Search for the cell housing the specified text and yield its [x, y] center coordinate. 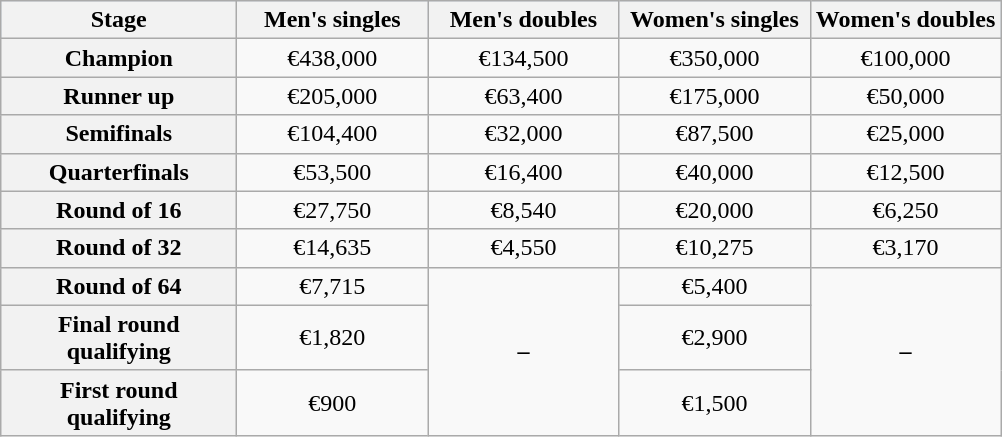
€350,000 [714, 58]
Round of 64 [119, 286]
€3,170 [906, 248]
€40,000 [714, 172]
€1,500 [714, 402]
€53,500 [332, 172]
€14,635 [332, 248]
€900 [332, 402]
€87,500 [714, 134]
€175,000 [714, 96]
€12,500 [906, 172]
€438,000 [332, 58]
€32,000 [524, 134]
€10,275 [714, 248]
Champion [119, 58]
Men's doubles [524, 20]
First round qualifying [119, 402]
Round of 16 [119, 210]
€1,820 [332, 338]
Semifinals [119, 134]
€205,000 [332, 96]
€50,000 [906, 96]
€27,750 [332, 210]
€7,715 [332, 286]
€63,400 [524, 96]
€20,000 [714, 210]
Runner up [119, 96]
Round of 32 [119, 248]
Quarterfinals [119, 172]
Women's doubles [906, 20]
Men's singles [332, 20]
€4,550 [524, 248]
€8,540 [524, 210]
Stage [119, 20]
€16,400 [524, 172]
€25,000 [906, 134]
€100,000 [906, 58]
Women's singles [714, 20]
€134,500 [524, 58]
Final round qualifying [119, 338]
€5,400 [714, 286]
€6,250 [906, 210]
€2,900 [714, 338]
€104,400 [332, 134]
